Return the (x, y) coordinate for the center point of the cell that contains the specified text.  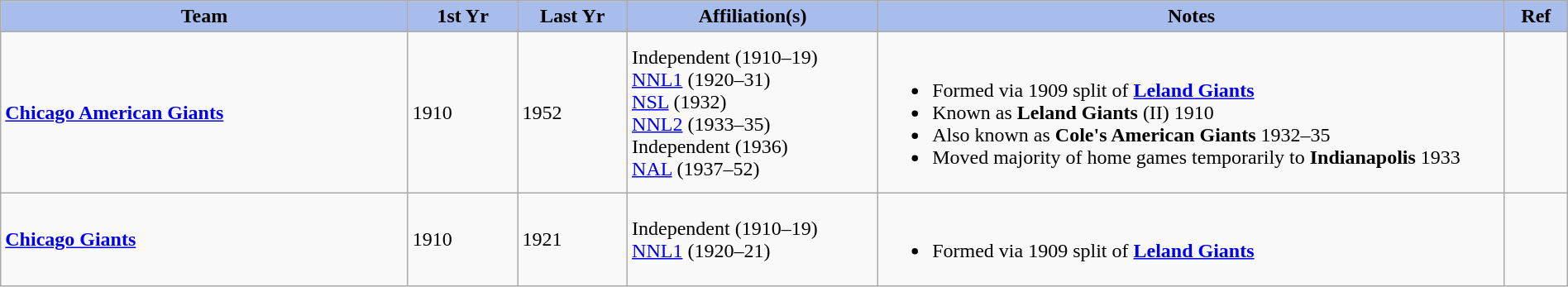
Last Yr (572, 17)
1st Yr (463, 17)
Independent (1910–19)NNL1 (1920–31) NSL (1932)NNL2 (1933–35)Independent (1936)NAL (1937–52) (753, 112)
Notes (1192, 17)
Formed via 1909 split of Leland Giants (1192, 240)
Chicago Giants (205, 240)
Independent (1910–19)NNL1 (1920–21) (753, 240)
1921 (572, 240)
Ref (1536, 17)
Team (205, 17)
Chicago American Giants (205, 112)
Affiliation(s) (753, 17)
1952 (572, 112)
